Return [x, y] of the center of cell containing provided text 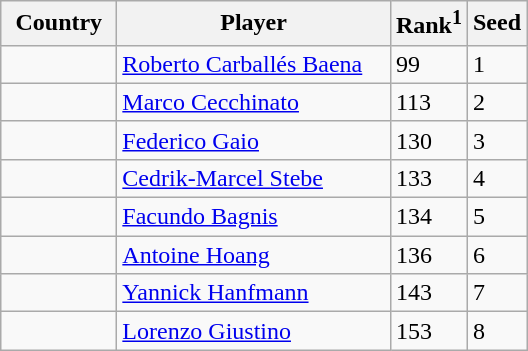
Federico Gaio [254, 140]
Country [59, 24]
1 [496, 64]
153 [428, 331]
Yannick Hanfmann [254, 293]
113 [428, 102]
130 [428, 140]
6 [496, 255]
99 [428, 64]
Lorenzo Giustino [254, 331]
Player [254, 24]
8 [496, 331]
Roberto Carballés Baena [254, 64]
143 [428, 293]
Facundo Bagnis [254, 217]
3 [496, 140]
Rank1 [428, 24]
133 [428, 178]
4 [496, 178]
134 [428, 217]
Marco Cecchinato [254, 102]
Antoine Hoang [254, 255]
7 [496, 293]
Seed [496, 24]
5 [496, 217]
136 [428, 255]
2 [496, 102]
Cedrik-Marcel Stebe [254, 178]
